Provide the (X, Y) coordinate of the cell's center where the given text is located.  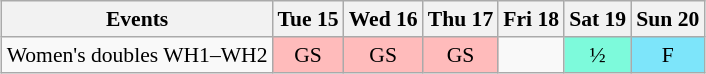
Tue 15 (308, 19)
Sat 19 (598, 19)
Thu 17 (461, 19)
Fri 18 (531, 19)
Sun 20 (668, 19)
Wed 16 (384, 19)
Events (138, 19)
½ (598, 54)
Women's doubles WH1–WH2 (138, 54)
F (668, 54)
